Identify which cell holds the provided text, then report its [X, Y] central coordinate. 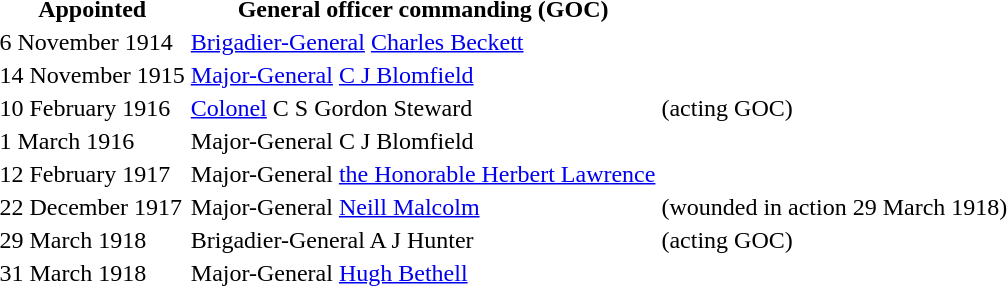
Brigadier-General A J Hunter [423, 240]
Brigadier-General Charles Beckett [423, 42]
Major-General Neill Malcolm [423, 207]
Colonel C S Gordon Steward [423, 108]
Major-General the Honorable Herbert Lawrence [423, 174]
